From the cell containing the given text, extract its center point as (X, Y) coordinate. 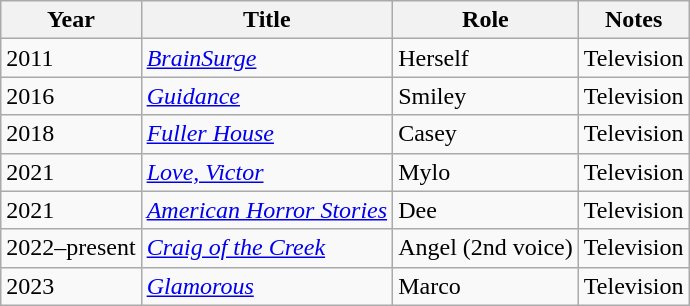
Glamorous (267, 286)
Love, Victor (267, 172)
Mylo (486, 172)
2016 (71, 96)
2022–present (71, 248)
2018 (71, 134)
BrainSurge (267, 58)
Dee (486, 210)
Year (71, 20)
Casey (486, 134)
Herself (486, 58)
Guidance (267, 96)
Craig of the Creek (267, 248)
Marco (486, 286)
Angel (2nd voice) (486, 248)
Fuller House (267, 134)
2011 (71, 58)
Role (486, 20)
American Horror Stories (267, 210)
2023 (71, 286)
Notes (634, 20)
Smiley (486, 96)
Title (267, 20)
